From the cell containing the given text, extract its center point as (X, Y) coordinate. 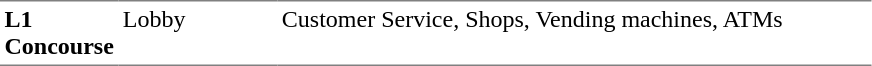
Customer Service, Shops, Vending machines, ATMs (574, 33)
Lobby (198, 33)
L1Concourse (59, 33)
